Locate the cell with the specified text and output its (X, Y) center coordinate. 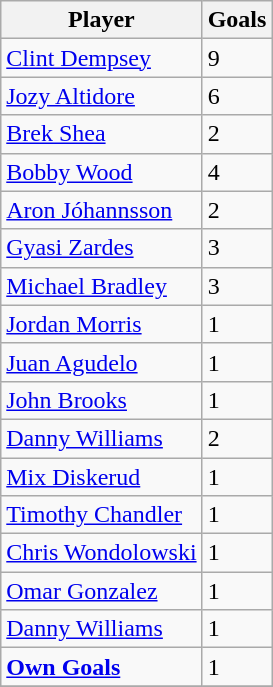
Aron Jóhannsson (102, 210)
Own Goals (102, 667)
Bobby Wood (102, 172)
Juan Agudelo (102, 362)
Gyasi Zardes (102, 248)
Mix Diskerud (102, 477)
Player (102, 20)
Brek Shea (102, 134)
Clint Dempsey (102, 58)
Chris Wondolowski (102, 553)
4 (237, 172)
9 (237, 58)
Jordan Morris (102, 324)
Jozy Altidore (102, 96)
Timothy Chandler (102, 515)
6 (237, 96)
Goals (237, 20)
Omar Gonzalez (102, 591)
Michael Bradley (102, 286)
John Brooks (102, 400)
